For the text-containing cell, return its midpoint in [X, Y] coordinate format. 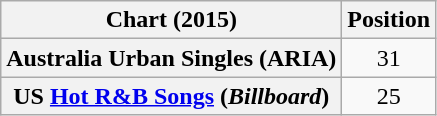
25 [389, 96]
Chart (2015) [172, 20]
Australia Urban Singles (ARIA) [172, 58]
US Hot R&B Songs (Billboard) [172, 96]
Position [389, 20]
31 [389, 58]
